Identify which cell holds the provided text, then report its (X, Y) central coordinate. 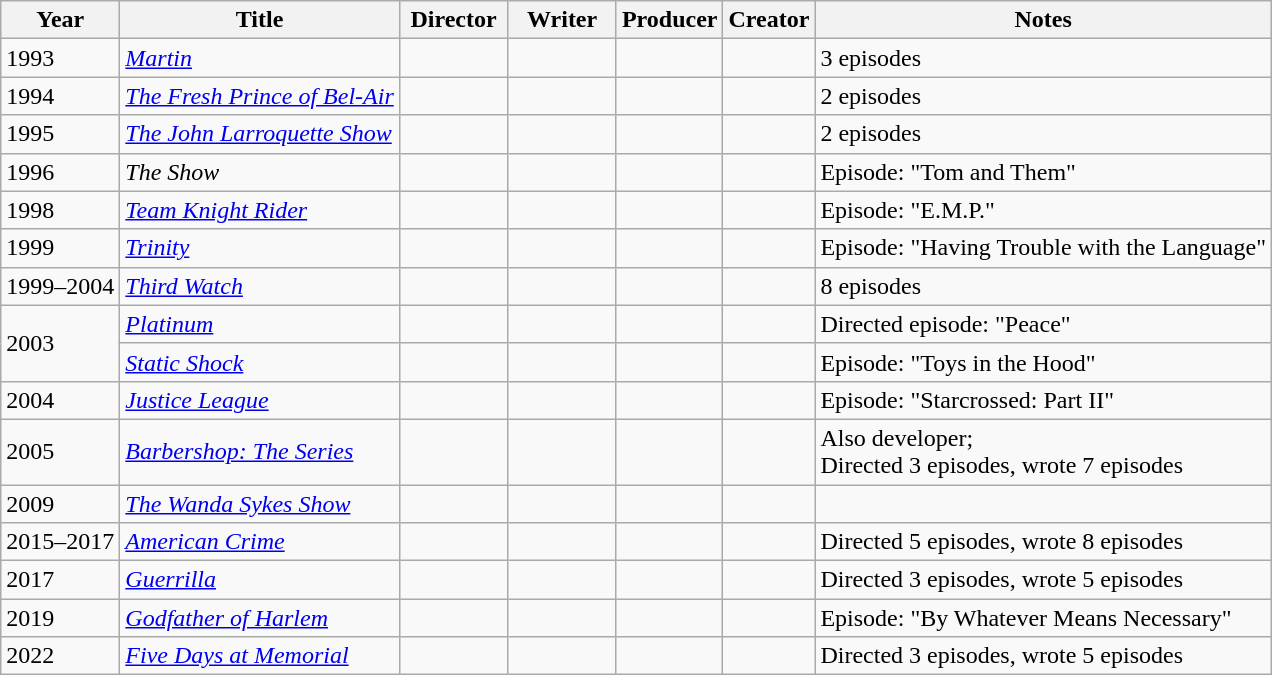
2019 (60, 618)
Writer (562, 20)
Justice League (260, 400)
Producer (670, 20)
1995 (60, 134)
1996 (60, 172)
Godfather of Harlem (260, 618)
1998 (60, 210)
Episode: "Toys in the Hood" (1044, 362)
Notes (1044, 20)
The Wanda Sykes Show (260, 503)
Episode: "Tom and Them" (1044, 172)
1994 (60, 96)
2009 (60, 503)
Five Days at Memorial (260, 656)
2017 (60, 580)
Trinity (260, 248)
Title (260, 20)
2004 (60, 400)
Barbershop: The Series (260, 452)
Platinum (260, 324)
Third Watch (260, 286)
The John Larroquette Show (260, 134)
Directed episode: "Peace" (1044, 324)
Static Shock (260, 362)
2005 (60, 452)
Also developer;Directed 3 episodes, wrote 7 episodes (1044, 452)
The Fresh Prince of Bel-Air (260, 96)
2003 (60, 343)
Episode: "By Whatever Means Necessary" (1044, 618)
2015–2017 (60, 542)
The Show (260, 172)
1999–2004 (60, 286)
Team Knight Rider (260, 210)
Directed 5 episodes, wrote 8 episodes (1044, 542)
Year (60, 20)
2022 (60, 656)
Martin (260, 58)
Episode: "E.M.P." (1044, 210)
Guerrilla (260, 580)
1993 (60, 58)
8 episodes (1044, 286)
1999 (60, 248)
Creator (769, 20)
Episode: "Starcrossed: Part II" (1044, 400)
Episode: "Having Trouble with the Language" (1044, 248)
3 episodes (1044, 58)
American Crime (260, 542)
Director (454, 20)
